Pinpoint the cell where the given text exists, returning its (x, y) midpoint coordinate. 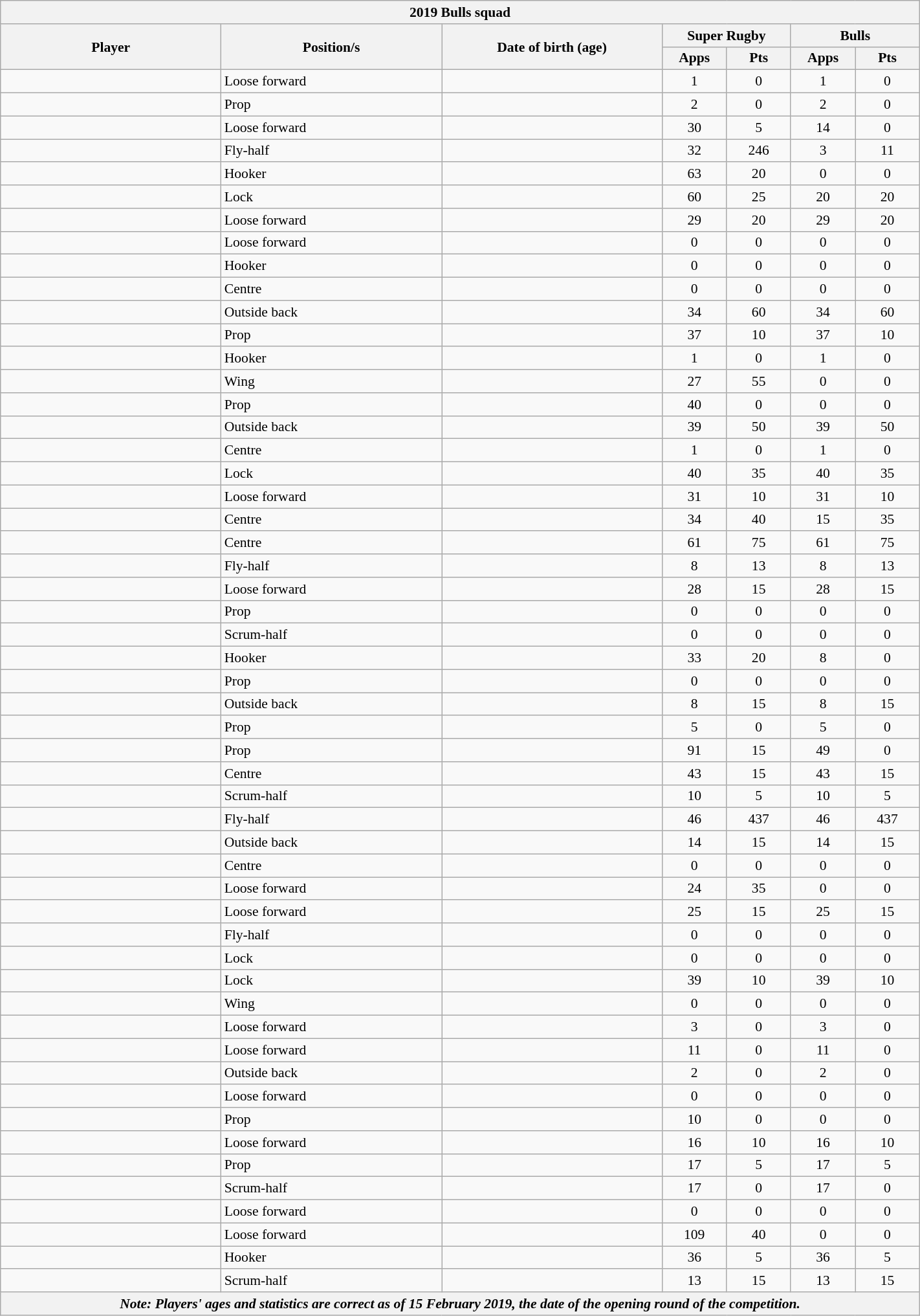
109 (695, 1234)
Date of birth (age) (553, 47)
Position/s (331, 47)
32 (695, 151)
27 (695, 381)
55 (758, 381)
246 (758, 151)
Note: Players' ages and statistics are correct as of 15 February 2019, the date of the opening round of the competition. (460, 1304)
Bulls (855, 36)
33 (695, 658)
24 (695, 889)
91 (695, 750)
Super Rugby (727, 36)
30 (695, 128)
2019 Bulls squad (460, 12)
Player (111, 47)
63 (695, 174)
49 (823, 750)
